Find where the given text appears and provide that cell's center as (X, Y) coordinate. 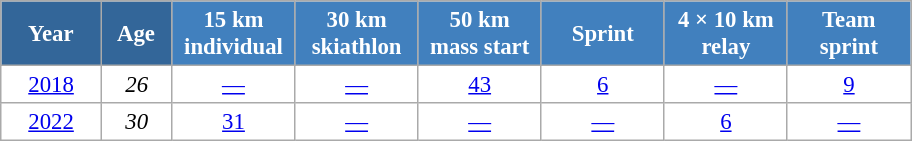
4 × 10 km relay (726, 34)
Age (136, 34)
50 km mass start (480, 34)
26 (136, 85)
30 (136, 122)
Team sprint (848, 34)
2018 (52, 85)
Year (52, 34)
2022 (52, 122)
30 km skiathlon (356, 34)
31 (234, 122)
Sprint (602, 34)
15 km individual (234, 34)
9 (848, 85)
43 (480, 85)
